Return (x, y) of the center of cell containing provided text 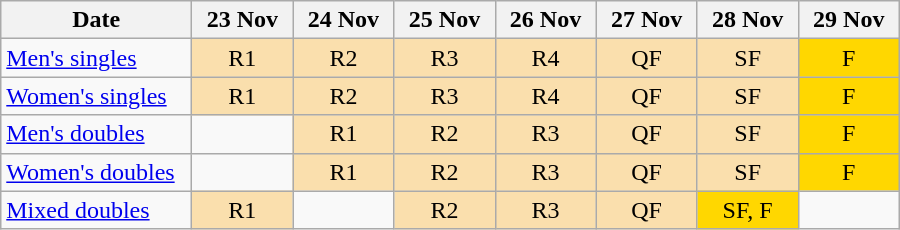
Women's singles (96, 96)
23 Nov (242, 20)
SF, F (748, 210)
Mixed doubles (96, 210)
Date (96, 20)
Women's doubles (96, 172)
28 Nov (748, 20)
25 Nov (444, 20)
24 Nov (344, 20)
26 Nov (546, 20)
29 Nov (848, 20)
Men's doubles (96, 134)
Men's singles (96, 58)
27 Nov (646, 20)
